Locate the cell with the specified text and output its (x, y) center coordinate. 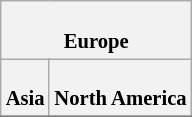
Europe (96, 29)
North America (120, 87)
Asia (26, 87)
